Provide the [x, y] coordinate of the cell's center where the given text is located.  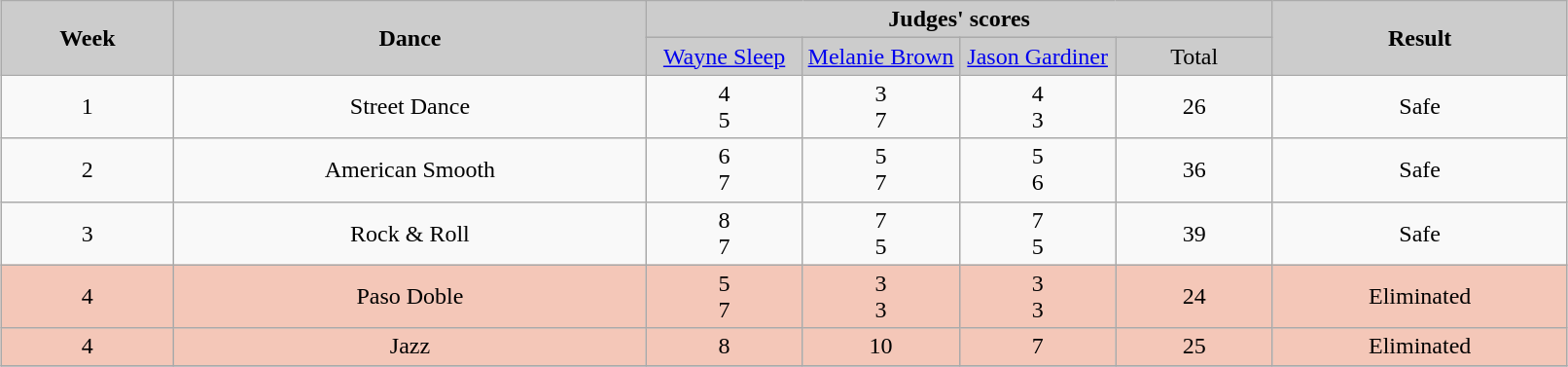
43 [1037, 107]
67 [724, 169]
10 [881, 347]
37 [881, 107]
24 [1194, 296]
Jason Gardiner [1037, 56]
Dance [410, 38]
Wayne Sleep [724, 56]
39 [1194, 234]
Jazz [410, 347]
26 [1194, 107]
36 [1194, 169]
7 [1037, 347]
Melanie Brown [881, 56]
Rock & Roll [410, 234]
45 [724, 107]
Total [1194, 56]
1 [88, 107]
87 [724, 234]
Week [88, 38]
Paso Doble [410, 296]
Street Dance [410, 107]
American Smooth [410, 169]
Judges' scores [959, 19]
8 [724, 347]
56 [1037, 169]
Result [1420, 38]
25 [1194, 347]
2 [88, 169]
3 [88, 234]
